Search for the cell housing the specified text and yield its [x, y] center coordinate. 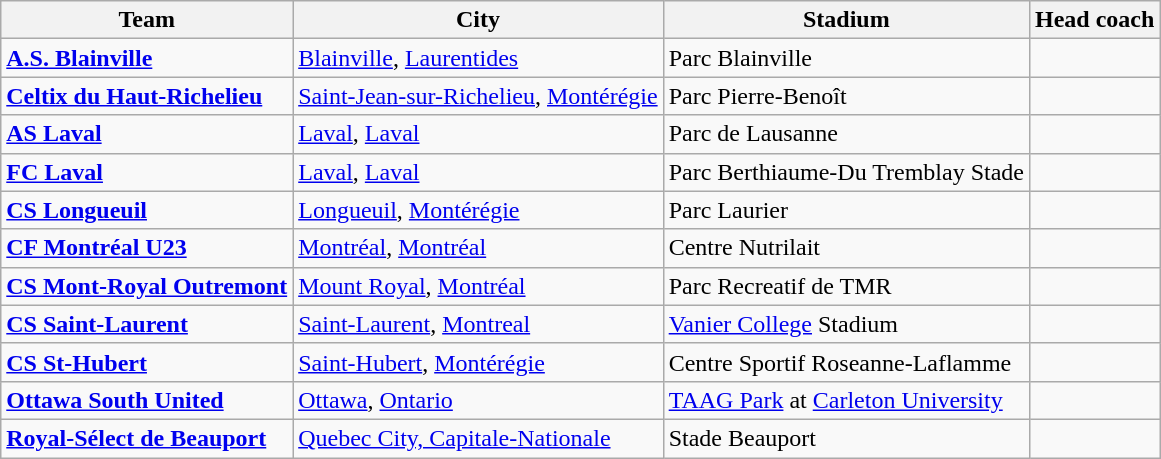
FC Laval [147, 172]
CS Saint-Laurent [147, 324]
Head coach [1094, 20]
CS St-Hubert [147, 362]
Royal-Sélect de Beauport [147, 438]
Ottawa, Ontario [478, 400]
Parc Berthiaume-Du Tremblay Stade [846, 172]
Parc Pierre-Benoît [846, 96]
Stadium [846, 20]
Stade Beauport [846, 438]
AS Laval [147, 134]
Longueuil, Montérégie [478, 210]
Ottawa South United [147, 400]
Blainville, Laurentides [478, 58]
CF Montréal U23 [147, 248]
Mount Royal, Montréal [478, 286]
Centre Sportif Roseanne-Laflamme [846, 362]
CS Mont-Royal Outremont [147, 286]
Celtix du Haut-Richelieu [147, 96]
Team [147, 20]
Saint-Hubert, Montérégie [478, 362]
Saint-Laurent, Montreal [478, 324]
TAAG Park at Carleton University [846, 400]
A.S. Blainville [147, 58]
City [478, 20]
Saint-Jean-sur-Richelieu, Montérégie [478, 96]
Parc Blainville [846, 58]
Centre Nutrilait [846, 248]
Quebec City, Capitale-Nationale [478, 438]
Parc Recreatif de TMR [846, 286]
Montréal, Montréal [478, 248]
CS Longueuil [147, 210]
Vanier College Stadium [846, 324]
Parc Laurier [846, 210]
Parc de Lausanne [846, 134]
